Output the [X, Y] coordinate of the center of the cell containing the given text.  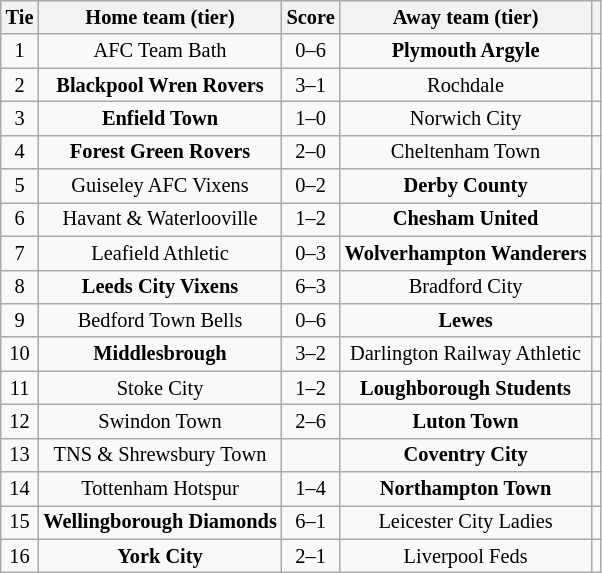
1–0 [311, 118]
Leicester City Ladies [466, 522]
11 [20, 388]
Score [311, 17]
Blackpool Wren Rovers [160, 85]
9 [20, 320]
1 [20, 51]
7 [20, 253]
Stoke City [160, 388]
0–2 [311, 186]
2–0 [311, 152]
Leafield Athletic [160, 253]
3–1 [311, 85]
Darlington Railway Athletic [466, 354]
2–1 [311, 556]
Swindon Town [160, 421]
Middlesbrough [160, 354]
TNS & Shrewsbury Town [160, 455]
15 [20, 522]
12 [20, 421]
Bradford City [466, 287]
Tie [20, 17]
2 [20, 85]
Norwich City [466, 118]
2–6 [311, 421]
Leeds City Vixens [160, 287]
Home team (tier) [160, 17]
Tottenham Hotspur [160, 489]
Enfield Town [160, 118]
0–3 [311, 253]
Luton Town [466, 421]
6 [20, 219]
Havant & Waterlooville [160, 219]
Northampton Town [466, 489]
1–4 [311, 489]
4 [20, 152]
3 [20, 118]
14 [20, 489]
6–1 [311, 522]
Wolverhampton Wanderers [466, 253]
AFC Team Bath [160, 51]
5 [20, 186]
Loughborough Students [466, 388]
Forest Green Rovers [160, 152]
Lewes [466, 320]
York City [160, 556]
Wellingborough Diamonds [160, 522]
Plymouth Argyle [466, 51]
Coventry City [466, 455]
3–2 [311, 354]
8 [20, 287]
10 [20, 354]
Chesham United [466, 219]
Bedford Town Bells [160, 320]
Rochdale [466, 85]
Away team (tier) [466, 17]
16 [20, 556]
6–3 [311, 287]
Derby County [466, 186]
Cheltenham Town [466, 152]
Guiseley AFC Vixens [160, 186]
Liverpool Feds [466, 556]
13 [20, 455]
